Locate the cell with the specified text and output its [X, Y] center coordinate. 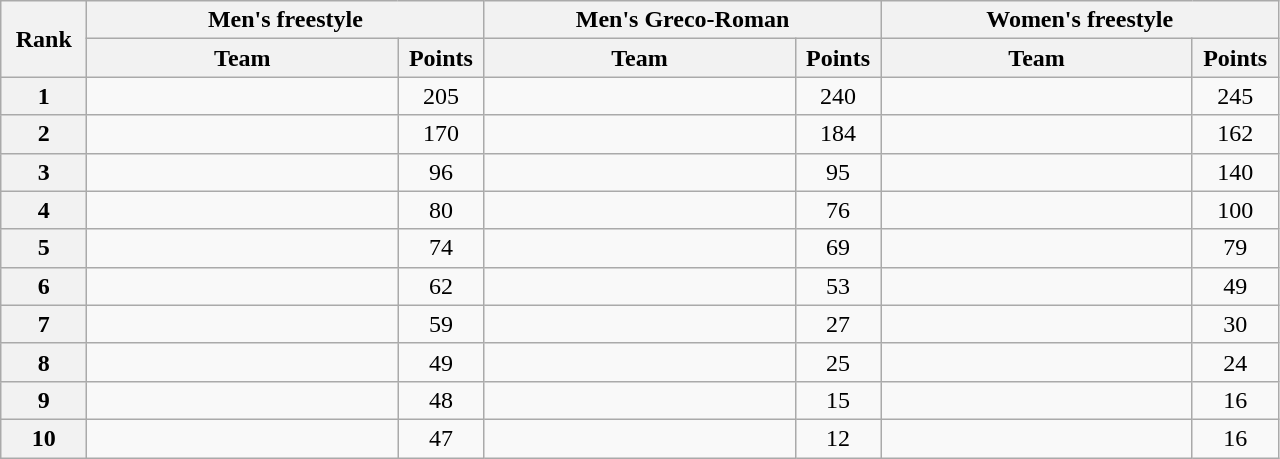
96 [441, 172]
240 [838, 96]
69 [838, 248]
184 [838, 134]
170 [441, 134]
74 [441, 248]
62 [441, 286]
162 [1235, 134]
59 [441, 324]
7 [44, 324]
Women's freestyle [1080, 20]
1 [44, 96]
80 [441, 210]
24 [1235, 362]
205 [441, 96]
Men's freestyle [286, 20]
47 [441, 438]
76 [838, 210]
95 [838, 172]
3 [44, 172]
53 [838, 286]
8 [44, 362]
6 [44, 286]
9 [44, 400]
5 [44, 248]
4 [44, 210]
79 [1235, 248]
27 [838, 324]
Men's Greco-Roman [682, 20]
48 [441, 400]
12 [838, 438]
15 [838, 400]
25 [838, 362]
Rank [44, 39]
100 [1235, 210]
140 [1235, 172]
30 [1235, 324]
245 [1235, 96]
2 [44, 134]
10 [44, 438]
